Locate the cell with the specified text and output its (X, Y) center coordinate. 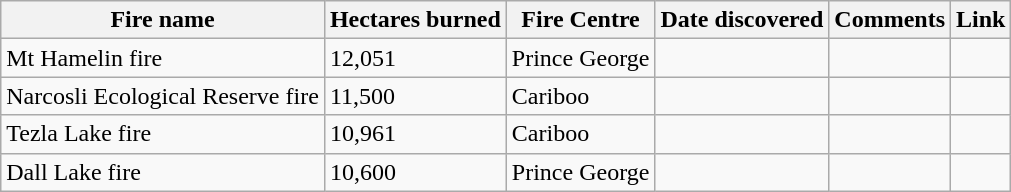
10,600 (415, 172)
10,961 (415, 134)
Date discovered (742, 20)
Comments (890, 20)
Dall Lake fire (163, 172)
Fire Centre (580, 20)
Hectares burned (415, 20)
Link (981, 20)
Fire name (163, 20)
11,500 (415, 96)
Mt Hamelin fire (163, 58)
Tezla Lake fire (163, 134)
12,051 (415, 58)
Narcosli Ecological Reserve fire (163, 96)
